Output the (X, Y) coordinate of the center of the cell containing the given text.  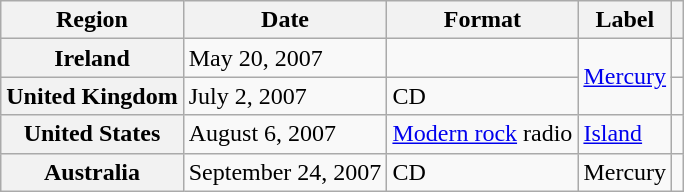
Island (625, 134)
July 2, 2007 (285, 96)
United Kingdom (92, 96)
August 6, 2007 (285, 134)
Format (482, 20)
May 20, 2007 (285, 58)
Modern rock radio (482, 134)
Ireland (92, 58)
United States (92, 134)
Date (285, 20)
Label (625, 20)
Region (92, 20)
Australia (92, 172)
September 24, 2007 (285, 172)
